Detect which cell encompasses the target text, then output its (x, y) center coordinate. 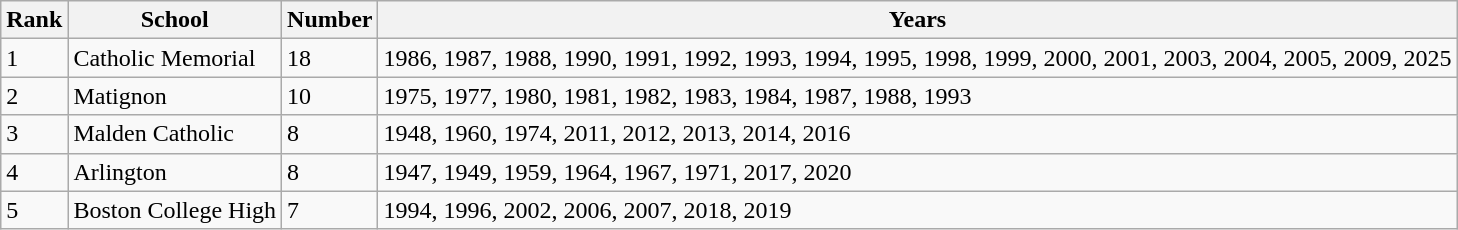
5 (34, 210)
Boston College High (175, 210)
1948, 1960, 1974, 2011, 2012, 2013, 2014, 2016 (918, 134)
10 (330, 96)
Matignon (175, 96)
Years (918, 20)
3 (34, 134)
Number (330, 20)
1947, 1949, 1959, 1964, 1967, 1971, 2017, 2020 (918, 172)
School (175, 20)
Rank (34, 20)
18 (330, 58)
1975, 1977, 1980, 1981, 1982, 1983, 1984, 1987, 1988, 1993 (918, 96)
1986, 1987, 1988, 1990, 1991, 1992, 1993, 1994, 1995, 1998, 1999, 2000, 2001, 2003, 2004, 2005, 2009, 2025 (918, 58)
1 (34, 58)
Malden Catholic (175, 134)
4 (34, 172)
Arlington (175, 172)
1994, 1996, 2002, 2006, 2007, 2018, 2019 (918, 210)
2 (34, 96)
Catholic Memorial (175, 58)
7 (330, 210)
